Return the [x, y] coordinate for the center point of the cell that contains the specified text.  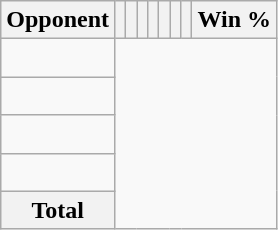
Total [58, 210]
Opponent [58, 20]
Win % [234, 20]
